Provide the [x, y] coordinate of the cell's center where the given text is located.  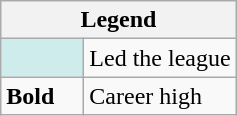
Career high [160, 96]
Bold [42, 96]
Legend [118, 20]
Led the league [160, 58]
